Extract the (X, Y) coordinate from the center of the cell holding the provided text.  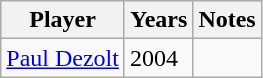
Paul Dezolt (63, 58)
Notes (227, 20)
2004 (158, 58)
Player (63, 20)
Years (158, 20)
